Provide the [x, y] coordinate of the cell's center where the given text is located.  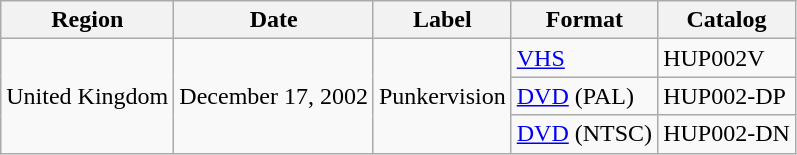
Region [88, 20]
December 17, 2002 [274, 96]
HUP002-DN [727, 134]
Label [442, 20]
United Kingdom [88, 96]
Format [584, 20]
VHS [584, 58]
Punkervision [442, 96]
DVD (NTSC) [584, 134]
HUP002V [727, 58]
Catalog [727, 20]
HUP002-DP [727, 96]
DVD (PAL) [584, 96]
Date [274, 20]
